Pinpoint the cell where the given text exists, returning its [x, y] midpoint coordinate. 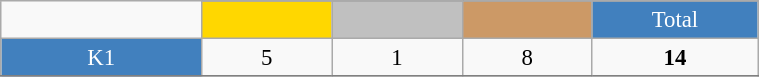
Total [674, 20]
5 [267, 58]
K1 [102, 58]
1 [397, 58]
8 [527, 58]
14 [674, 58]
